Return the (x, y) coordinate for the center point of the cell that contains the specified text.  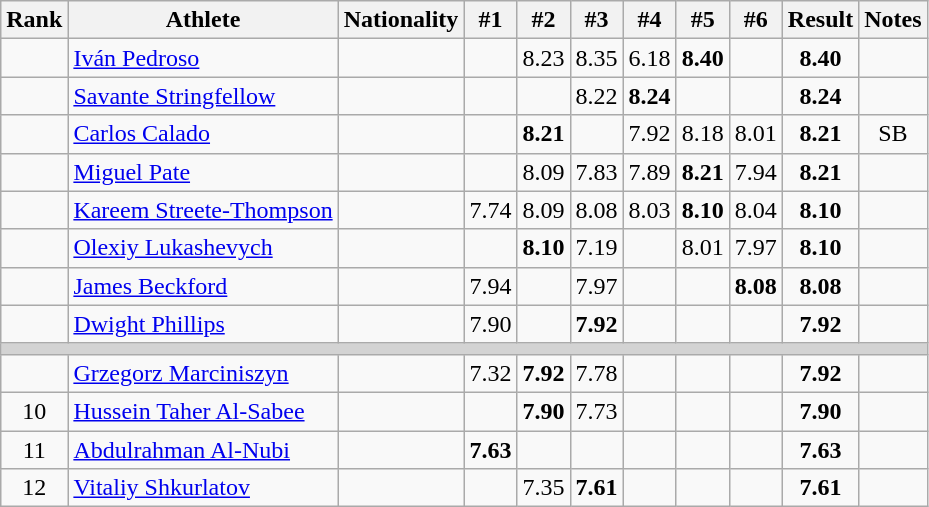
#6 (756, 20)
12 (34, 488)
Athlete (203, 20)
Nationality (401, 20)
6.18 (650, 58)
8.18 (702, 134)
#1 (490, 20)
#4 (650, 20)
8.23 (544, 58)
Rank (34, 20)
Result (820, 20)
Abdulrahman Al-Nubi (203, 449)
Miguel Pate (203, 172)
#2 (544, 20)
James Beckford (203, 286)
8.35 (596, 58)
7.74 (490, 210)
7.78 (596, 373)
7.89 (650, 172)
#3 (596, 20)
Grzegorz Marciniszyn (203, 373)
8.03 (650, 210)
SB (893, 134)
Olexiy Lukashevych (203, 248)
Carlos Calado (203, 134)
11 (34, 449)
Vitaliy Shkurlatov (203, 488)
7.83 (596, 172)
7.19 (596, 248)
Savante Stringfellow (203, 96)
Dwight Phillips (203, 324)
Kareem Streete-Thompson (203, 210)
7.73 (596, 411)
8.04 (756, 210)
8.22 (596, 96)
10 (34, 411)
Hussein Taher Al-Sabee (203, 411)
Notes (893, 20)
7.35 (544, 488)
Iván Pedroso (203, 58)
7.32 (490, 373)
#5 (702, 20)
